Identify which cell holds the provided text, then report its [x, y] central coordinate. 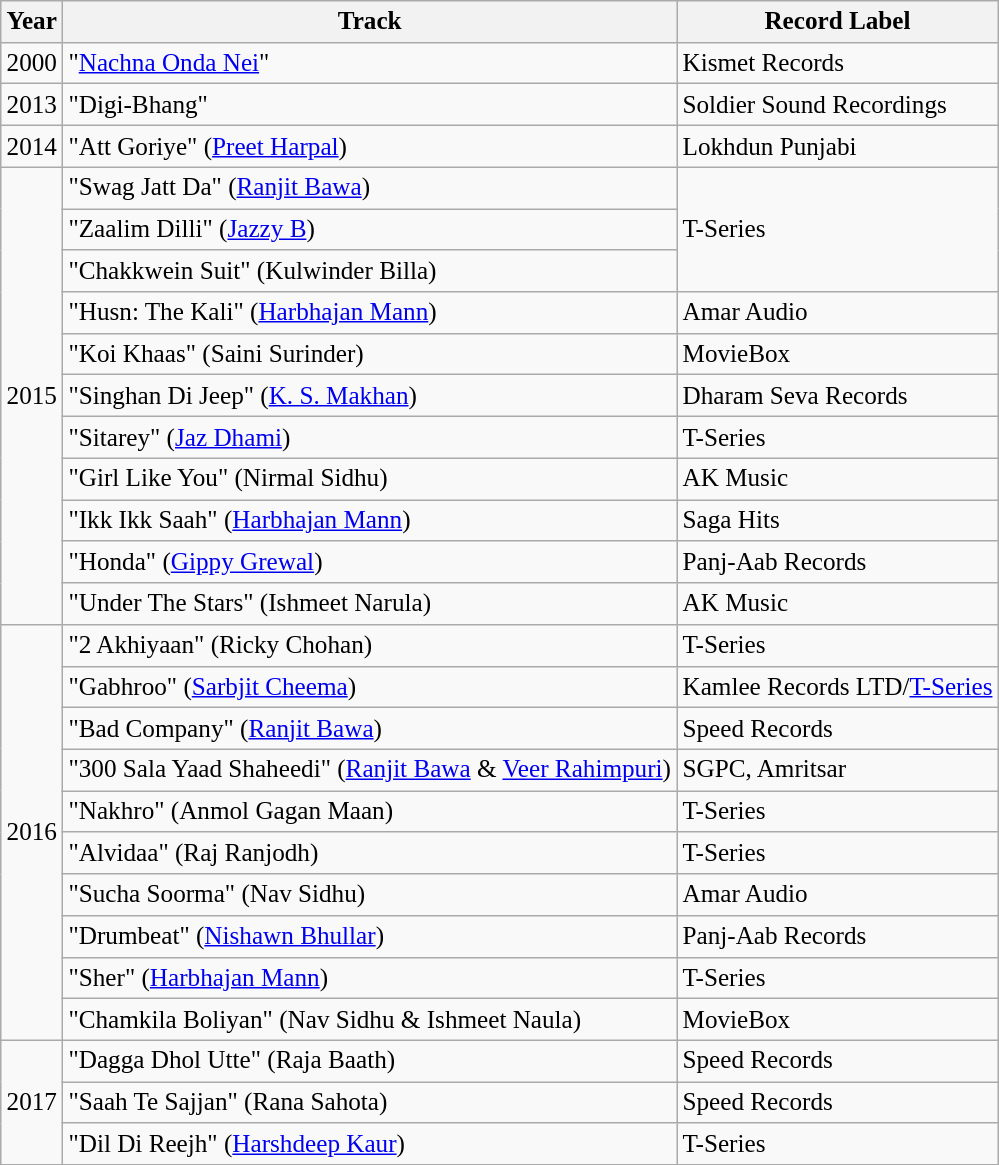
Lokhdun Punjabi [838, 146]
SGPC, Amritsar [838, 770]
Year [32, 22]
"Drumbeat" (Nishawn Bhullar) [370, 936]
2013 [32, 105]
"Nachna Onda Nei" [370, 63]
"Ikk Ikk Saah" (Harbhajan Mann) [370, 520]
Record Label [838, 22]
Kismet Records [838, 63]
"Sitarey" (Jaz Dhami) [370, 437]
"Chamkila Boliyan" (Nav Sidhu & Ishmeet Naula) [370, 1019]
"Sucha Soorma" (Nav Sidhu) [370, 895]
"Bad Company" (Ranjit Bawa) [370, 728]
Saga Hits [838, 520]
"Husn: The Kali" (Harbhajan Mann) [370, 313]
"Girl Like You" (Nirmal Sidhu) [370, 479]
"2 Akhiyaan" (Ricky Chohan) [370, 645]
2017 [32, 1102]
2000 [32, 63]
Track [370, 22]
"Att Goriye" (Preet Harpal) [370, 146]
"Alvidaa" (Raj Ranjodh) [370, 853]
"Under The Stars" (Ishmeet Narula) [370, 604]
"Koi Khaas" (Saini Surinder) [370, 354]
Dharam Seva Records [838, 396]
2015 [32, 396]
"Sher" (Harbhajan Mann) [370, 978]
"Singhan Di Jeep" (K. S. Makhan) [370, 396]
"Dil Di Reejh" (Harshdeep Kaur) [370, 1144]
"Zaalim Dilli" (Jazzy B) [370, 229]
"Swag Jatt Da" (Ranjit Bawa) [370, 188]
2016 [32, 832]
"300 Sala Yaad Shaheedi" (Ranjit Bawa & Veer Rahimpuri) [370, 770]
"Gabhroo" (Sarbjit Cheema) [370, 687]
"Digi-Bhang" [370, 105]
"Dagga Dhol Utte" (Raja Baath) [370, 1061]
"Honda" (Gippy Grewal) [370, 562]
Soldier Sound Recordings [838, 105]
Kamlee Records LTD/T-Series [838, 687]
"Chakkwein Suit" (Kulwinder Billa) [370, 271]
2014 [32, 146]
"Nakhro" (Anmol Gagan Maan) [370, 812]
"Saah Te Sajjan" (Rana Sahota) [370, 1103]
